Capture the cell that displays the provided text and extract its (X, Y) central coordinate. 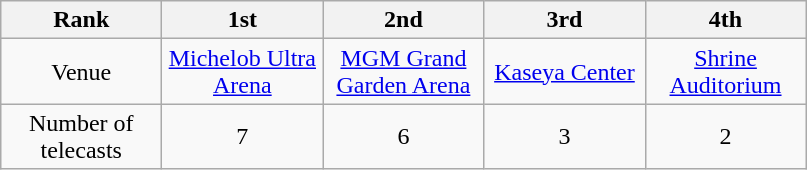
Kaseya Center (564, 72)
4th (726, 20)
3rd (564, 20)
2nd (404, 20)
Shrine Auditorium (726, 72)
2 (726, 136)
7 (242, 136)
3 (564, 136)
1st (242, 20)
MGM Grand Garden Arena (404, 72)
6 (404, 136)
Number of telecasts (82, 136)
Venue (82, 72)
Michelob Ultra Arena (242, 72)
Rank (82, 20)
